Find where the given text appears and provide that cell's center as (X, Y) coordinate. 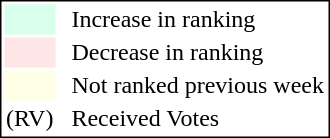
Decrease in ranking (198, 53)
Not ranked previous week (198, 85)
Increase in ranking (198, 19)
Received Votes (198, 119)
(RV) (29, 119)
